Capture the cell that displays the provided text and extract its (X, Y) central coordinate. 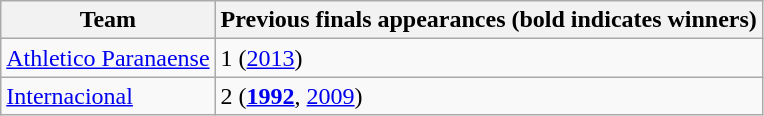
2 (1992, 2009) (488, 96)
Athletico Paranaense (108, 58)
Team (108, 20)
1 (2013) (488, 58)
Internacional (108, 96)
Previous finals appearances (bold indicates winners) (488, 20)
